Identify which cell holds the provided text, then report its [x, y] central coordinate. 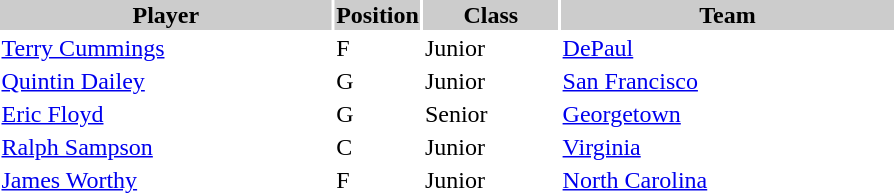
Ralph Sampson [166, 147]
Senior [490, 114]
Position [378, 15]
Player [166, 15]
Virginia [728, 147]
Eric Floyd [166, 114]
DePaul [728, 48]
F [378, 48]
Terry Cummings [166, 48]
Georgetown [728, 114]
San Francisco [728, 81]
Quintin Dailey [166, 81]
C [378, 147]
Team [728, 15]
Class [490, 15]
